Provide the [X, Y] coordinate of the cell's center where the given text is located.  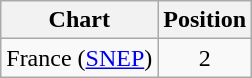
Position [205, 20]
Chart [80, 20]
2 [205, 58]
France (SNEP) [80, 58]
